Determine the [x, y] coordinate at the center of the cell enclosing the given text.  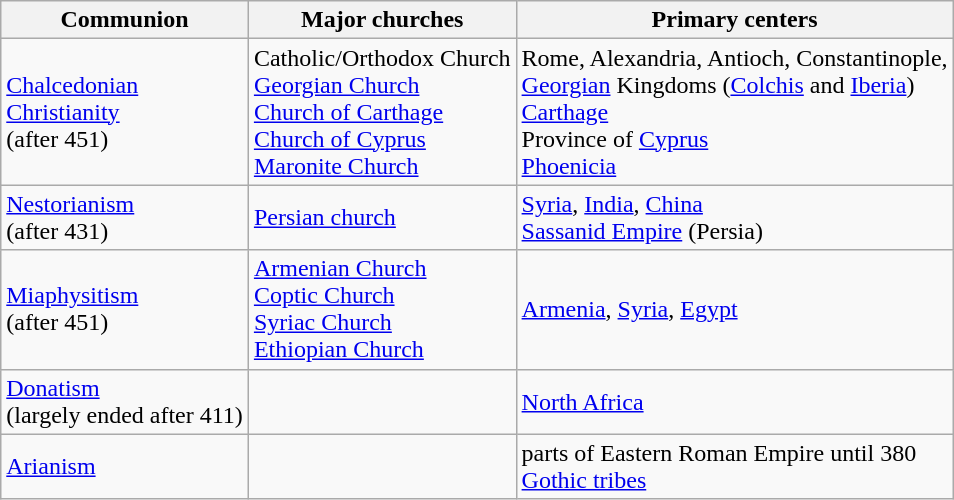
Major churches [382, 20]
North Africa [734, 402]
Nestorianism(after 431) [125, 218]
ChalcedonianChristianity(after 451) [125, 112]
Miaphysitism(after 451) [125, 310]
Communion [125, 20]
Rome, Alexandria, Antioch, Constantinople, Georgian Kingdoms (Colchis and Iberia)CarthageProvince of CyprusPhoenicia [734, 112]
Arianism [125, 466]
Primary centers [734, 20]
Armenia, Syria, Egypt [734, 310]
Syria, India, ChinaSassanid Empire (Persia) [734, 218]
Persian church [382, 218]
Armenian ChurchCoptic ChurchSyriac ChurchEthiopian Church [382, 310]
parts of Eastern Roman Empire until 380Gothic tribes [734, 466]
Catholic/Orthodox ChurchGeorgian ChurchChurch of CarthageChurch of CyprusMaronite Church [382, 112]
Donatism(largely ended after 411) [125, 402]
